Output the [X, Y] coordinate of the center of the cell containing the given text.  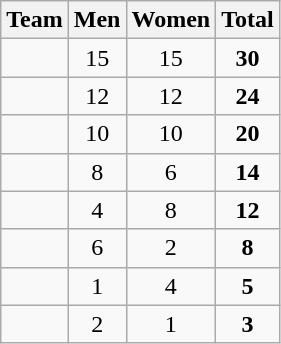
Men [97, 20]
Total [248, 20]
20 [248, 134]
30 [248, 58]
14 [248, 172]
3 [248, 324]
Team [35, 20]
5 [248, 286]
Women [171, 20]
24 [248, 96]
